Pinpoint the cell where the given text exists, returning its (x, y) midpoint coordinate. 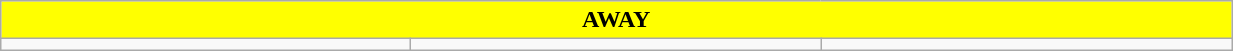
AWAY (616, 20)
